Return the [x, y] coordinate for the center point of the cell that contains the specified text.  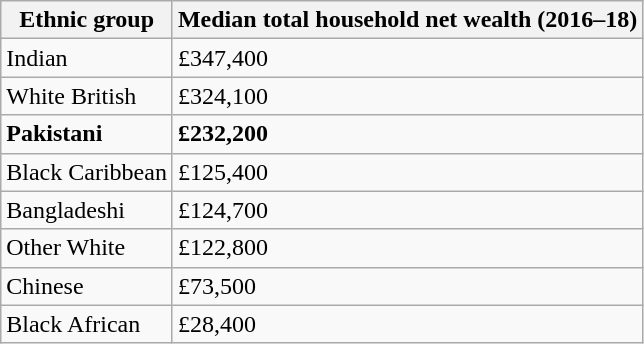
£28,400 [407, 324]
Indian [87, 58]
Other White [87, 248]
Ethnic group [87, 20]
Chinese [87, 286]
White British [87, 96]
£122,800 [407, 248]
£124,700 [407, 210]
£347,400 [407, 58]
Bangladeshi [87, 210]
Pakistani [87, 134]
Median total household net wealth (2016–18) [407, 20]
£232,200 [407, 134]
£125,400 [407, 172]
£73,500 [407, 286]
Black African [87, 324]
Black Caribbean [87, 172]
£324,100 [407, 96]
